Return (X, Y) of the center of cell containing provided text 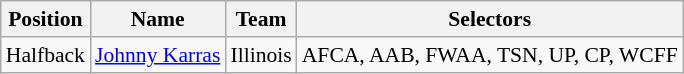
Illinois (260, 55)
Position (46, 19)
AFCA, AAB, FWAA, TSN, UP, CP, WCFF (490, 55)
Halfback (46, 55)
Johnny Karras (158, 55)
Name (158, 19)
Team (260, 19)
Selectors (490, 19)
